Identify which cell holds the provided text, then report its [x, y] central coordinate. 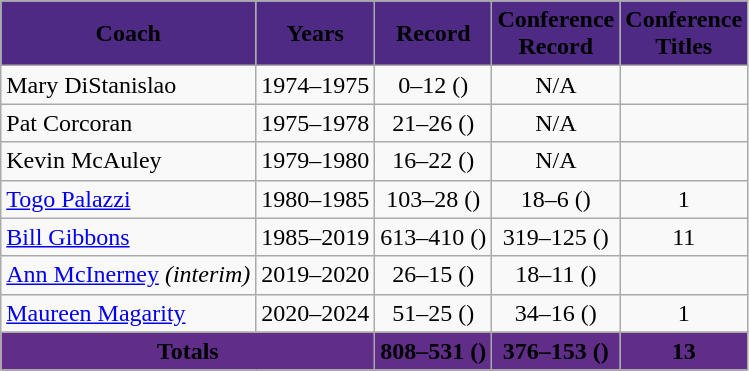
Bill Gibbons [128, 237]
51–25 () [434, 313]
1980–1985 [316, 199]
Years [316, 34]
376–153 () [556, 351]
1974–1975 [316, 85]
13 [684, 351]
Kevin McAuley [128, 161]
11 [684, 237]
Pat Corcoran [128, 123]
18–6 () [556, 199]
Coach [128, 34]
ConferenceRecord [556, 34]
0–12 () [434, 85]
613–410 () [434, 237]
18–11 () [556, 275]
1979–1980 [316, 161]
26–15 () [434, 275]
2019–2020 [316, 275]
Togo Palazzi [128, 199]
808–531 () [434, 351]
1975–1978 [316, 123]
21–26 () [434, 123]
16–22 () [434, 161]
1985–2019 [316, 237]
ConferenceTitles [684, 34]
Totals [188, 351]
Record [434, 34]
2020–2024 [316, 313]
Ann McInerney (interim) [128, 275]
Maureen Magarity [128, 313]
Mary DiStanislao [128, 85]
319–125 () [556, 237]
103–28 () [434, 199]
34–16 () [556, 313]
